Identify which cell holds the provided text, then report its [X, Y] central coordinate. 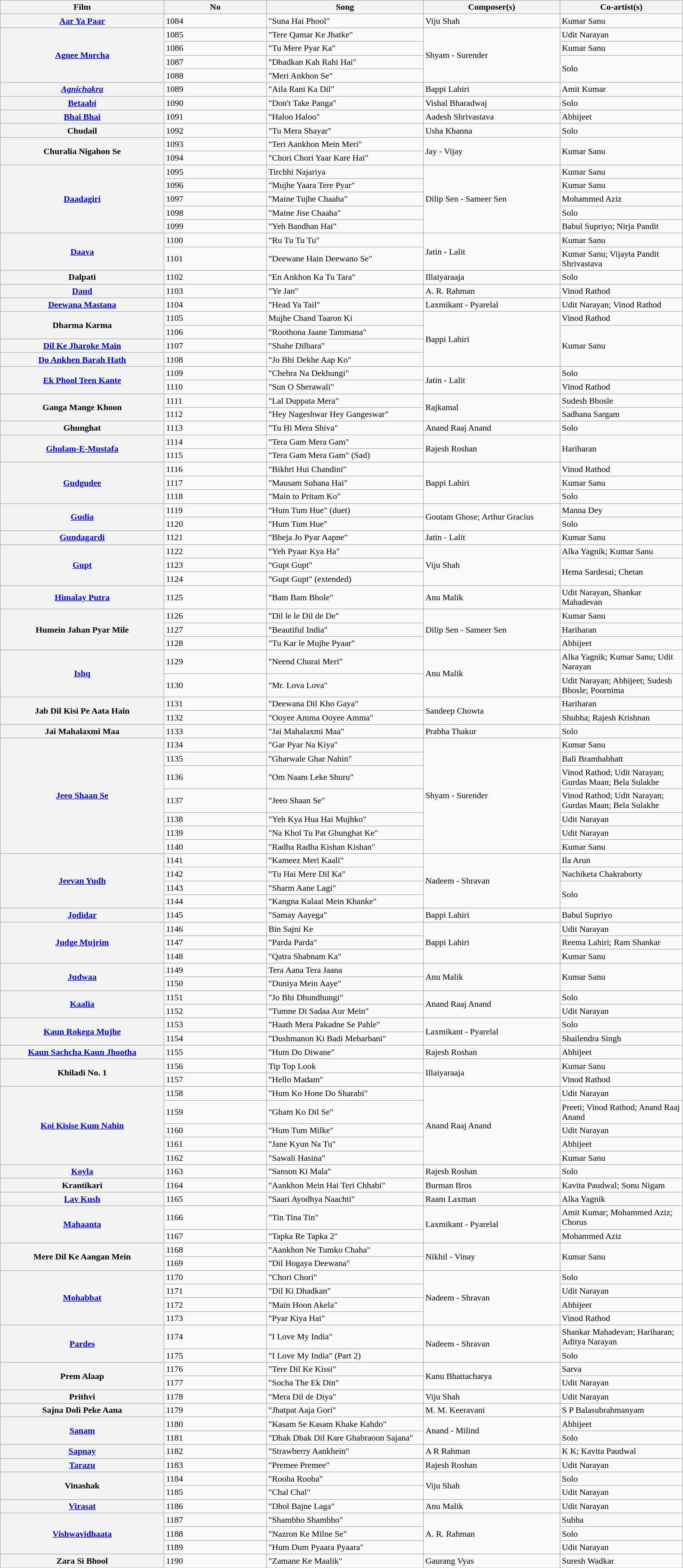
Amit Kumar; Mohammed Aziz; Chorus [621, 1218]
Vishal Bharadwaj [491, 103]
Dalpati [82, 277]
"Tu Mere Pyar Ka" [345, 48]
1159 [215, 1112]
"Nazron Ke Milne Se" [345, 1533]
1096 [215, 185]
Prem Alaap [82, 1376]
"Pyar Kiya Hai" [345, 1318]
"Maine Tujhe Chaaha" [345, 199]
"Yeh Bandhan Hai" [345, 226]
1104 [215, 305]
1094 [215, 158]
A R Rahman [491, 1451]
1093 [215, 144]
1102 [215, 277]
Prithvi [82, 1397]
1185 [215, 1492]
1147 [215, 943]
"Haath Mera Pakadne Se Pahle" [345, 1025]
"Deewane Hain Deewano Se" [345, 259]
Deewana Mastana [82, 305]
"Ru Tu Tu Tu" [345, 240]
Tirchhi Najariya [345, 172]
1108 [215, 359]
Jai Mahalaxmi Maa [82, 731]
1172 [215, 1304]
1106 [215, 332]
Kanu Bhattacharya [491, 1376]
"Tera Gam Mera Gam" (Sad) [345, 455]
Zara Si Bhool [82, 1561]
Film [82, 7]
Jeeo Shaan Se [82, 796]
"Tere Qamar Ke Jhatke" [345, 35]
"En Ankhon Ka Tu Tara" [345, 277]
"Duniya Mein Aaye" [345, 984]
Ishq [82, 674]
Ganga Mange Khoon [82, 408]
Mere Dil Ke Aangan Mein [82, 1257]
1123 [215, 565]
1126 [215, 616]
"Chori Chori Yaar Kare Hai" [345, 158]
"Jeeo Shaan Se" [345, 801]
"Jo Bhi Dekhe Aap Ko" [345, 359]
1133 [215, 731]
Gudia [82, 517]
"Ooyee Amma Ooyee Amma" [345, 718]
Kaun Sachcha Kaun Jhootha [82, 1052]
1114 [215, 442]
Aadesh Shrivastava [491, 117]
Nachiketa Chakraborty [621, 874]
Tarazu [82, 1465]
Mujhe Chand Taaron Ki [345, 318]
"Tu Hi Mera Shiva" [345, 428]
"Chal Chal" [345, 1492]
1178 [215, 1397]
"Zamane Ke Maalik" [345, 1561]
Agnichakra [82, 89]
1125 [215, 597]
"Teri Aankhon Mein Meri" [345, 144]
1190 [215, 1561]
Himalay Putra [82, 597]
Alka Yagnik; Kumar Sanu [621, 551]
1143 [215, 888]
1121 [215, 538]
"Qatra Shabnam Ka" [345, 956]
"Mausam Suhana Hai" [345, 483]
Ghunghat [82, 428]
Kaun Rokega Mujhe [82, 1032]
"Hello Madam" [345, 1079]
Ek Phool Teen Kante [82, 380]
Gundagardi [82, 538]
Jab Dil Kisi Pe Aata Hain [82, 711]
"Dil le le Dil de De" [345, 616]
"Hum Do Diwane" [345, 1052]
1099 [215, 226]
1128 [215, 643]
"Tera Gam Mera Gam" [345, 442]
1153 [215, 1025]
"Aankhon Mein Hai Teri Chhabi" [345, 1185]
1145 [215, 915]
Prabha Thakur [491, 731]
Raam Laxman [491, 1199]
Jodidar [82, 915]
"Shahe Dilbara" [345, 346]
1166 [215, 1218]
"Gar Pyar Na Kiya" [345, 745]
"Tu Hai Mere Dil Ka" [345, 874]
1165 [215, 1199]
Ila Arun [621, 860]
Sapnay [82, 1451]
1095 [215, 172]
"Jhatpat Aaja Gori" [345, 1410]
S P Balasubrahmanyam [621, 1410]
No [215, 7]
Virasat [82, 1506]
"Hum Ko Hone Do Sharabi" [345, 1093]
1183 [215, 1465]
1132 [215, 718]
"Bikhri Hui Chandini" [345, 469]
Amit Kumar [621, 89]
1139 [215, 833]
1141 [215, 860]
1174 [215, 1336]
1170 [215, 1277]
Gupt [82, 565]
1109 [215, 373]
"Hum Dum Pyaara Pyaara" [345, 1547]
1152 [215, 1011]
1113 [215, 428]
1120 [215, 524]
1144 [215, 902]
"Sun O Sherawali" [345, 387]
Manna Dey [621, 510]
1149 [215, 970]
Chudail [82, 130]
1142 [215, 874]
Udit Narayan; Vinod Rathod [621, 305]
"Head Ya Tail" [345, 305]
"Radha Radha Kishan Kishan" [345, 846]
1162 [215, 1158]
1140 [215, 846]
1131 [215, 704]
"Tu Kar le Mujhe Pyaar" [345, 643]
1134 [215, 745]
Burman Bros [491, 1185]
Bali Bramhabhatt [621, 759]
Sajna Doli Peke Aana [82, 1410]
Dharma Karma [82, 325]
"Bam Bam Bhole" [345, 597]
1171 [215, 1291]
"Dil Ki Dhadkan" [345, 1291]
"Gupt Gupt" [345, 565]
1087 [215, 62]
Koi Kisise Kum Nahin [82, 1126]
Pardes [82, 1344]
"Yeh Pyaar Kya Ha" [345, 551]
1107 [215, 346]
Khiladi No. 1 [82, 1073]
1154 [215, 1038]
"Yeh Kya Hua Hai Mujhko" [345, 819]
"Mr. Lova Lova" [345, 686]
"Mujhe Yaara Tere Pyar" [345, 185]
Churalia Nigahon Se [82, 151]
Mohabbat [82, 1298]
1150 [215, 984]
Reema Lahiri; Ram Shankar [621, 943]
Daava [82, 252]
"Deewana Dil Kho Gaya" [345, 704]
Aar Ya Paar [82, 21]
"Maine Jise Chaaha" [345, 213]
1176 [215, 1369]
1175 [215, 1356]
"Kasam Se Kasam Khake Kahdo" [345, 1424]
1188 [215, 1533]
"Parda Parda" [345, 943]
1101 [215, 259]
1184 [215, 1479]
"Main Hoon Akela" [345, 1304]
Kumar Sanu; Vijayta Pandit Shrivastava [621, 259]
1155 [215, 1052]
Do Ankhen Barah Hath [82, 359]
Sandeep Chowta [491, 711]
Babul Supriyo [621, 915]
1181 [215, 1438]
"Jane Kyun Na Tu" [345, 1144]
"Hum Tum Milke" [345, 1131]
"Hum Tum Hue" [345, 524]
"Premee Premee" [345, 1465]
Anand - Milind [491, 1431]
"Dhol Bajne Laga" [345, 1506]
1105 [215, 318]
K K; Kavita Paudwal [621, 1451]
"Sharm Aane Lagi" [345, 888]
"Neend Churai Meri" [345, 662]
"Tu Mera Shayar" [345, 130]
1163 [215, 1172]
"Samay Aayega" [345, 915]
1160 [215, 1131]
M. M. Keeravani [491, 1410]
1135 [215, 759]
1112 [215, 414]
1180 [215, 1424]
"Dil Hogaya Deewana" [345, 1263]
Bin Sajni Ke [345, 929]
"Don't Take Panga" [345, 103]
1103 [215, 291]
Alka Yagnik [621, 1199]
Shubha; Rajesh Krishnan [621, 718]
Shailendra Singh [621, 1038]
1161 [215, 1144]
"Dhadkan Kah Rahi Hai" [345, 62]
1164 [215, 1185]
1129 [215, 662]
"Main to Pritam Ko" [345, 497]
Song [345, 7]
"Roothona Jaane Tammana" [345, 332]
Koyla [82, 1172]
1137 [215, 801]
Judge Mujrim [82, 943]
1130 [215, 686]
"Meri Ankhon Se" [345, 76]
Hema Sardesai; Chetan [621, 572]
Mahaanta [82, 1224]
1157 [215, 1079]
"I Love My India" (Part 2) [345, 1356]
Kavita Paudwal; Sonu Nigam [621, 1185]
1124 [215, 579]
"Rooba Rooba" [345, 1479]
1118 [215, 497]
Ghulam-E-Mustafa [82, 449]
"Strawberry Aankhein" [345, 1451]
Judwaa [82, 977]
1092 [215, 130]
1122 [215, 551]
Babul Supriyo; Nirja Pandit [621, 226]
1167 [215, 1236]
Shankar Mahadevan; Hariharan; Aditya Narayan [621, 1336]
"Ye Jan" [345, 291]
1090 [215, 103]
1119 [215, 510]
1151 [215, 997]
Daadagiri [82, 199]
1110 [215, 387]
1085 [215, 35]
Alka Yagnik; Kumar Sanu; Udit Narayan [621, 662]
Udit Narayan, Shankar Mahadevan [621, 597]
1187 [215, 1520]
Sarva [621, 1369]
Daud [82, 291]
Tera Aana Tera Jaana [345, 970]
Jeevan Yudh [82, 881]
"Hum Tum Hue" (duet) [345, 510]
"Sawali Hasina" [345, 1158]
"Kameez Meri Kaali" [345, 860]
"Suna Hai Phool" [345, 21]
1088 [215, 76]
"Dhak Dhak Dil Kare Ghabraoon Sajana" [345, 1438]
"Jo Bhi Dhundhungi" [345, 997]
1138 [215, 819]
1111 [215, 401]
Vinashak [82, 1486]
1169 [215, 1263]
"Aila Rani Ka Dil" [345, 89]
Vishwavidhaata [82, 1533]
Bhai Bhai [82, 117]
1182 [215, 1451]
Krantikari [82, 1185]
"Socha The Ek Din" [345, 1383]
1100 [215, 240]
Goutam Ghose; Arthur Gracius [491, 517]
"Sanson Ki Mala" [345, 1172]
1179 [215, 1410]
Usha Khanna [491, 130]
"Haloo Haloo" [345, 117]
"Chehra Na Dekhungi" [345, 373]
"Na Khol Tu Pat Ghunghat Ke" [345, 833]
1168 [215, 1250]
1086 [215, 48]
Dil Ke Jharoke Main [82, 346]
Tip Top Look [345, 1066]
Betaabi [82, 103]
Kaalia [82, 1004]
"Dushmanon Ki Badi Meharbani" [345, 1038]
Sanam [82, 1431]
Co-artist(s) [621, 7]
"Aankhon Ne Tumko Chaha" [345, 1250]
Nikhil - Vinay [491, 1257]
"Bheja Jo Pyar Aapne" [345, 538]
1136 [215, 777]
1098 [215, 213]
"Shambho Shambho" [345, 1520]
Gudgudee [82, 483]
1115 [215, 455]
Preeti; Vinod Rathod; Anand Raaj Anand [621, 1112]
Subha [621, 1520]
"Om Naam Leke Shuru" [345, 777]
"Hey Nageshwar Hey Gangeswar" [345, 414]
"Gupt Gupt" (extended) [345, 579]
1156 [215, 1066]
Suresh Wadkar [621, 1561]
1089 [215, 89]
1173 [215, 1318]
"Gharwale Ghar Nahin" [345, 759]
"Mera Dil de Diya" [345, 1397]
1158 [215, 1093]
"Tapka Re Tapka 2" [345, 1236]
"Tumne Di Sadaa Aur Mein" [345, 1011]
1148 [215, 956]
"Gham Ko Dil Se" [345, 1112]
1177 [215, 1383]
"Beautiful India" [345, 630]
Agnee Morcha [82, 55]
1189 [215, 1547]
1127 [215, 630]
1091 [215, 117]
1146 [215, 929]
Jay - Vijay [491, 151]
"Kangna Kalaai Mein Khanke" [345, 902]
"Jai Mahalaxmi Maa" [345, 731]
Udit Narayan; Abhijeet; Sudesh Bhosle; Poornima [621, 686]
Gaurang Vyas [491, 1561]
Composer(s) [491, 7]
1116 [215, 469]
Lav Kush [82, 1199]
"Saari Ayodhya Naachti" [345, 1199]
"Lal Duppata Mera" [345, 401]
Sadhana Sargam [621, 414]
"Tin Tina Tin" [345, 1218]
"I Love My India" [345, 1336]
1097 [215, 199]
1084 [215, 21]
1117 [215, 483]
Rajkamal [491, 408]
Humein Jahan Pyar Mile [82, 629]
Sudesh Bhosle [621, 401]
"Chori Chori" [345, 1277]
1186 [215, 1506]
"Tere Dil Ke Kissi" [345, 1369]
